Locate the cell with the specified text and output its [X, Y] center coordinate. 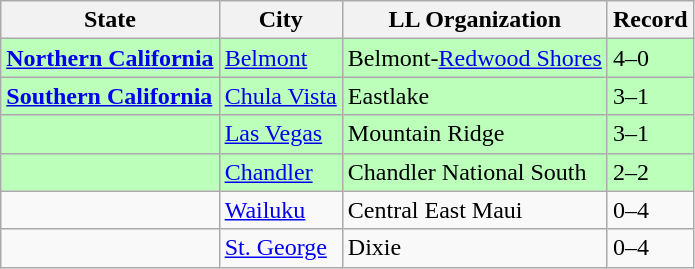
Mountain Ridge [474, 134]
Chandler [280, 172]
Northern California [110, 58]
Chula Vista [280, 96]
Record [650, 20]
LL Organization [474, 20]
Dixie [474, 248]
Belmont [280, 58]
Belmont-Redwood Shores [474, 58]
Chandler National South [474, 172]
City [280, 20]
Las Vegas [280, 134]
Eastlake [474, 96]
Central East Maui [474, 210]
Wailuku [280, 210]
2–2 [650, 172]
St. George [280, 248]
State [110, 20]
Southern California [110, 96]
4–0 [650, 58]
